Locate the cell with the specified text and output its [x, y] center coordinate. 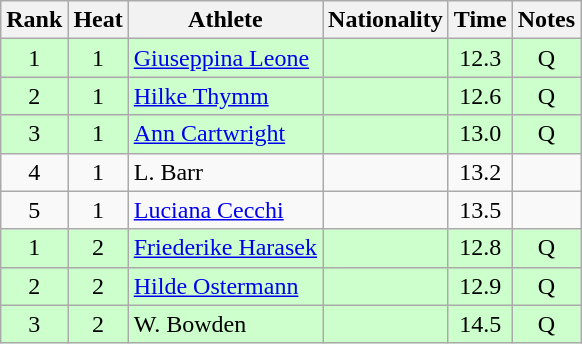
Time [480, 20]
12.8 [480, 248]
Giuseppina Leone [225, 58]
12.3 [480, 58]
Hilde Ostermann [225, 286]
Rank [34, 20]
Athlete [225, 20]
5 [34, 210]
Heat [98, 20]
Hilke Thymm [225, 96]
4 [34, 172]
13.0 [480, 134]
13.2 [480, 172]
W. Bowden [225, 324]
Friederike Harasek [225, 248]
Ann Cartwright [225, 134]
Luciana Cecchi [225, 210]
13.5 [480, 210]
L. Barr [225, 172]
Notes [546, 20]
12.9 [480, 286]
12.6 [480, 96]
14.5 [480, 324]
Nationality [386, 20]
